Return the (x, y) coordinate for the center point of the cell that contains the specified text.  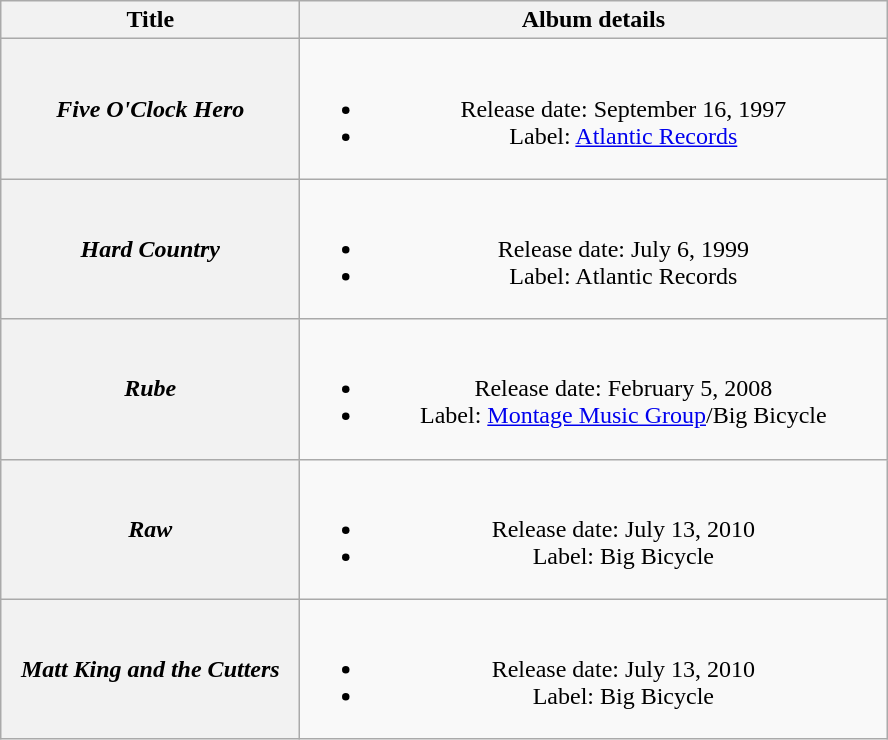
Five O'Clock Hero (150, 109)
Album details (594, 20)
Raw (150, 529)
Release date: February 5, 2008Label: Montage Music Group/Big Bicycle (594, 389)
Matt King and the Cutters (150, 669)
Hard Country (150, 249)
Title (150, 20)
Release date: July 6, 1999Label: Atlantic Records (594, 249)
Rube (150, 389)
Release date: September 16, 1997Label: Atlantic Records (594, 109)
